Find where the given text appears and provide that cell's center as (X, Y) coordinate. 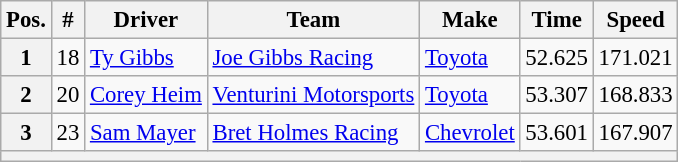
Ty Gibbs (146, 58)
20 (68, 95)
53.307 (556, 95)
Time (556, 20)
Driver (146, 20)
Bret Holmes Racing (313, 133)
23 (68, 133)
1 (26, 58)
Corey Heim (146, 95)
3 (26, 133)
53.601 (556, 133)
Chevrolet (470, 133)
Make (470, 20)
52.625 (556, 58)
# (68, 20)
18 (68, 58)
Team (313, 20)
167.907 (636, 133)
Sam Mayer (146, 133)
168.833 (636, 95)
Pos. (26, 20)
2 (26, 95)
Speed (636, 20)
Venturini Motorsports (313, 95)
171.021 (636, 58)
Joe Gibbs Racing (313, 58)
